Output the [X, Y] coordinate of the center of the cell containing the given text.  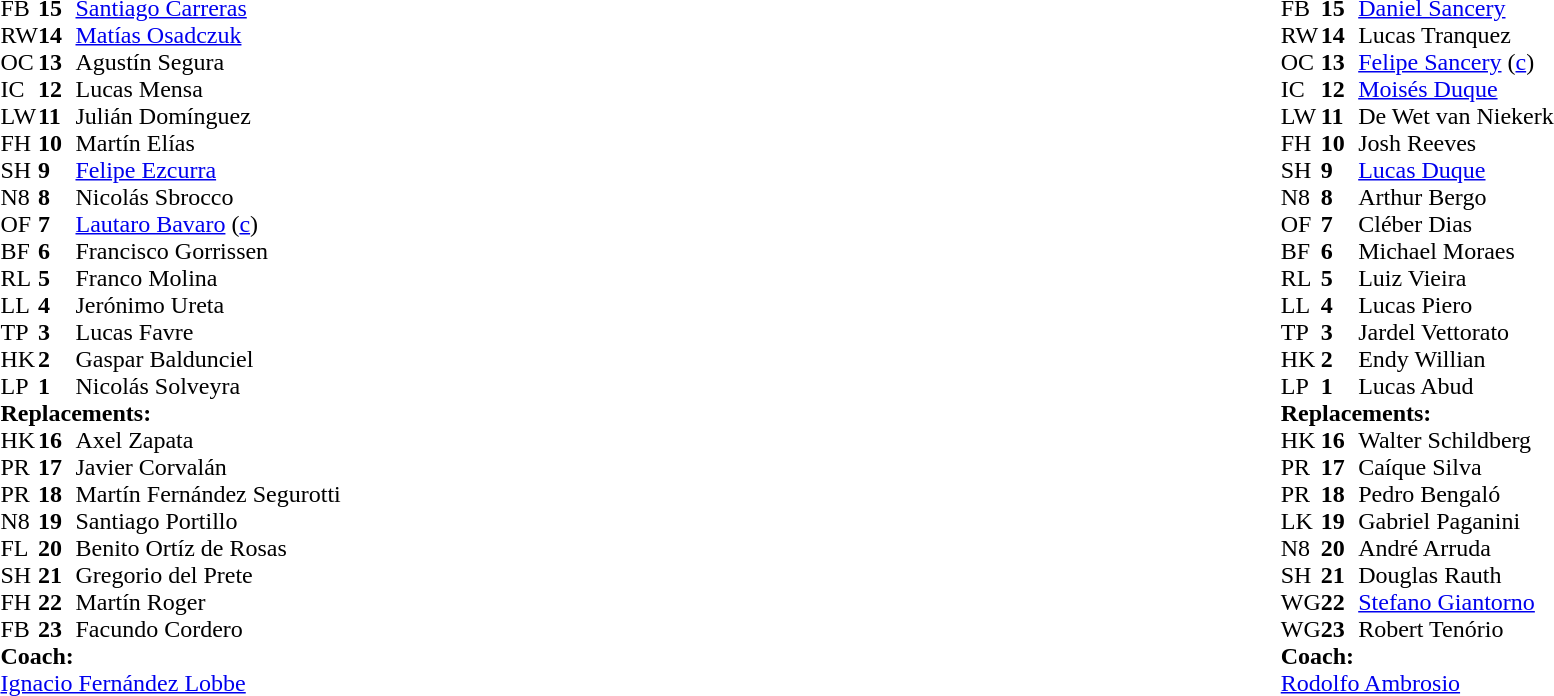
Lucas Piero [1456, 306]
Moisés Duque [1456, 90]
Nicolás Solveyra [208, 386]
Lucas Abud [1456, 386]
Axel Zapata [208, 440]
Lucas Favre [208, 332]
Santiago Portillo [208, 522]
Gabriel Paganini [1456, 522]
Jardel Vettorato [1456, 332]
Endy Willian [1456, 360]
Caíque Silva [1456, 468]
Gaspar Baldunciel [208, 360]
Lucas Mensa [208, 90]
Lucas Tranquez [1456, 36]
Lautaro Bavaro (c) [208, 224]
LK [1301, 522]
Luiz Vieira [1456, 278]
Martín Fernández Segurotti [208, 494]
Cléber Dias [1456, 224]
Michael Moraes [1456, 252]
Walter Schildberg [1456, 440]
André Arruda [1456, 548]
FB [19, 630]
Arthur Bergo [1456, 198]
Robert Tenório [1456, 630]
Julián Domínguez [208, 116]
Felipe Ezcurra [208, 170]
Francisco Gorrissen [208, 252]
Gregorio del Prete [208, 576]
Stefano Giantorno [1456, 602]
Josh Reeves [1456, 144]
Lucas Duque [1456, 170]
Jerónimo Ureta [208, 306]
De Wet van Niekerk [1456, 116]
FL [19, 548]
Nicolás Sbrocco [208, 198]
Agustín Segura [208, 62]
Benito Ortíz de Rosas [208, 548]
Martín Elías [208, 144]
Douglas Rauth [1456, 576]
Franco Molina [208, 278]
Matías Osadczuk [208, 36]
Facundo Cordero [208, 630]
Felipe Sancery (c) [1456, 62]
Martín Roger [208, 602]
Pedro Bengaló [1456, 494]
Javier Corvalán [208, 468]
